Search for the cell housing the specified text and yield its (X, Y) center coordinate. 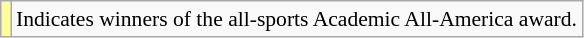
Indicates winners of the all-sports Academic All-America award. (296, 19)
